Output the [x, y] coordinate of the center of the cell containing the given text.  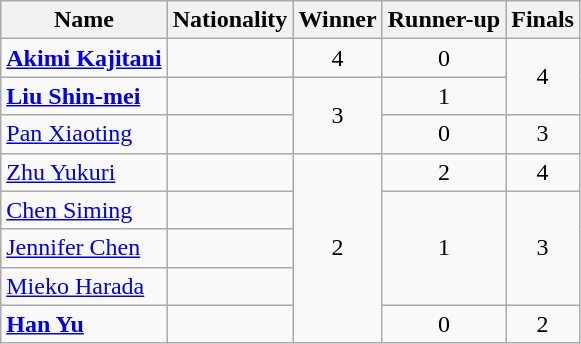
Jennifer Chen [84, 248]
Winner [338, 20]
Akimi Kajitani [84, 58]
Name [84, 20]
Mieko Harada [84, 286]
Finals [543, 20]
Zhu Yukuri [84, 172]
Chen Siming [84, 210]
Pan Xiaoting [84, 134]
Liu Shin-mei [84, 96]
Han Yu [84, 324]
Runner-up [444, 20]
Nationality [230, 20]
